For the text-containing cell, return its midpoint in (x, y) coordinate format. 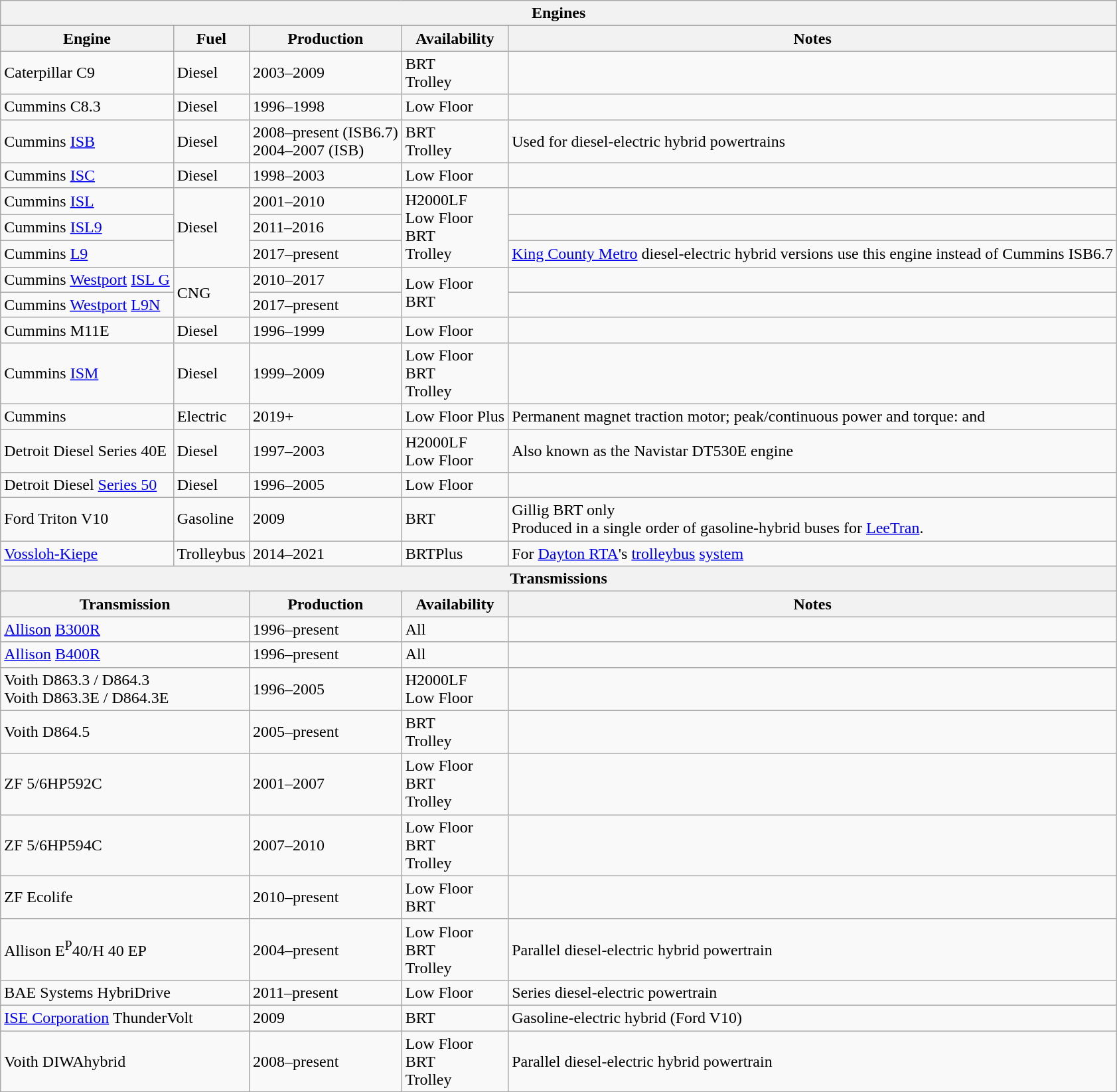
Cummins L9 (88, 254)
2008–present (ISB6.7)2004–2007 (ISB) (325, 141)
Vossloh-Kiepe (88, 554)
2007–2010 (325, 845)
Used for diesel-electric hybrid powertrains (812, 141)
2008–present (325, 1061)
Series diesel-electric powertrain (812, 992)
2001–2010 (325, 201)
2019+ (325, 416)
ZF 5/6HP594C (125, 845)
Gasoline-electric hybrid (Ford V10) (812, 1018)
Cummins (88, 416)
Voith DIWAhybrid (125, 1061)
Cummins ISB (88, 141)
Detroit Diesel Series 50 (88, 485)
Low Floor Plus (455, 416)
1999–2009 (325, 373)
CNG (211, 292)
Cummins Westport ISL G (88, 279)
2014–2021 (325, 554)
Engine (88, 39)
2010–present (325, 897)
2010–2017 (325, 279)
Cummins ISL (88, 201)
Detroit Diesel Series 40E (88, 450)
Allison B400R (125, 655)
Gillig BRT onlyProduced in a single order of gasoline-hybrid buses for LeeTran. (812, 519)
1996–1999 (325, 330)
Cummins ISC (88, 175)
Gasoline (211, 519)
1997–2003 (325, 450)
Also known as the Navistar DT530E engine (812, 450)
H2000LFLow FloorBRTTrolley (455, 227)
2005–present (325, 732)
2003–2009 (325, 73)
Voith D864.5 (125, 732)
1998–2003 (325, 175)
2001–2007 (325, 784)
Allison EP40/H 40 EP (125, 949)
Cummins M11E (88, 330)
BRTPlus (455, 554)
Trolleybus (211, 554)
2004–present (325, 949)
Engines (559, 13)
Cummins ISL9 (88, 228)
For Dayton RTA's trolleybus system (812, 554)
Cummins ISM (88, 373)
ZF Ecolife (125, 897)
Cummins C8.3 (88, 107)
Allison B300R (125, 629)
King County Metro diesel-electric hybrid versions use this engine instead of Cummins ISB6.7 (812, 254)
ZF 5/6HP592C (125, 784)
Caterpillar C9 (88, 73)
Fuel (211, 39)
1996–1998 (325, 107)
Transmission (125, 604)
ISE Corporation ThunderVolt (125, 1018)
BAE Systems HybriDrive (125, 992)
Permanent magnet traction motor; peak/continuous power and torque: and (812, 416)
Ford Triton V10 (88, 519)
Cummins Westport L9N (88, 305)
2011–2016 (325, 228)
Voith D863.3 / D864.3Voith D863.3E / D864.3E (125, 689)
2011–present (325, 992)
Transmissions (559, 579)
Electric (211, 416)
